Detect which cell encompasses the target text, then output its [X, Y] center coordinate. 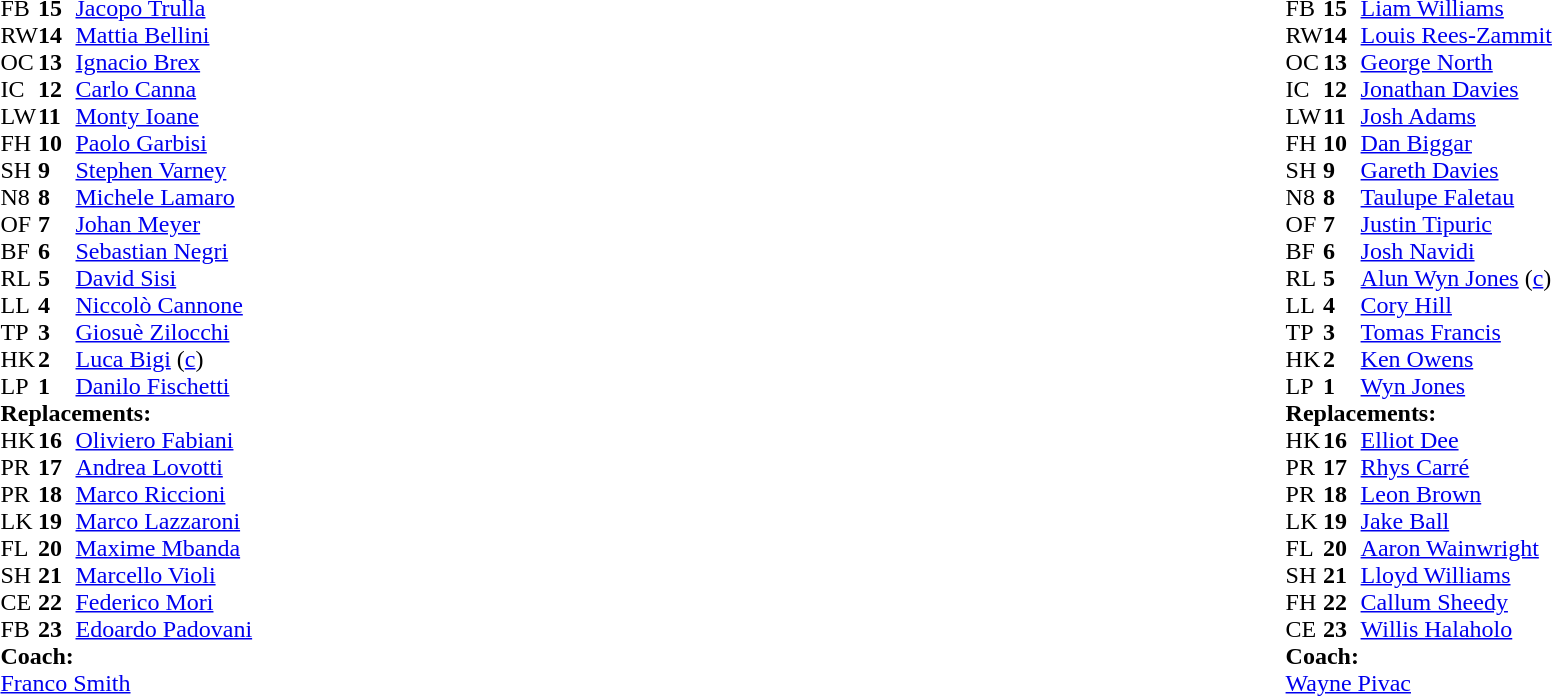
Johan Meyer [164, 224]
Wyn Jones [1456, 386]
Monty Ioane [164, 116]
Josh Navidi [1456, 252]
Cory Hill [1456, 306]
Federico Mori [164, 602]
Ignacio Brex [164, 62]
George North [1456, 62]
Jake Ball [1456, 522]
Paolo Garbisi [164, 144]
Jonathan Davies [1456, 90]
Elliot Dee [1456, 440]
Tomas Francis [1456, 332]
Mattia Bellini [164, 36]
Josh Adams [1456, 116]
FB [19, 630]
Taulupe Faletau [1456, 198]
Marcello Violi [164, 576]
Giosuè Zilocchi [164, 332]
Leon Brown [1456, 494]
David Sisi [164, 278]
Marco Lazzaroni [164, 522]
Sebastian Negri [164, 252]
Alun Wyn Jones (c) [1456, 278]
Callum Sheedy [1456, 602]
Lloyd Williams [1456, 576]
Luca Bigi (c) [164, 360]
Ken Owens [1456, 360]
Rhys Carré [1456, 468]
Michele Lamaro [164, 198]
Oliviero Fabiani [164, 440]
Edoardo Padovani [164, 630]
Maxime Mbanda [164, 548]
Stephen Varney [164, 170]
Louis Rees-Zammit [1456, 36]
Andrea Lovotti [164, 468]
Gareth Davies [1456, 170]
Justin Tipuric [1456, 224]
Aaron Wainwright [1456, 548]
Willis Halaholo [1456, 630]
Carlo Canna [164, 90]
Niccolò Cannone [164, 306]
Marco Riccioni [164, 494]
Dan Biggar [1456, 144]
Danilo Fischetti [164, 386]
